Find where the given text appears and provide that cell's center as (X, Y) coordinate. 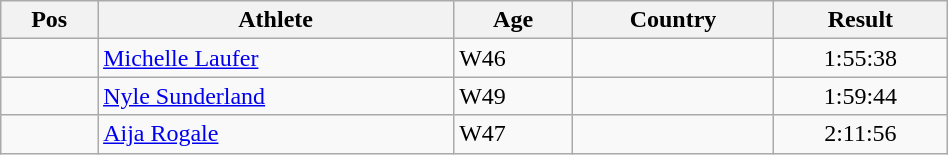
W49 (514, 96)
Result (861, 20)
Michelle Laufer (276, 58)
W46 (514, 58)
1:55:38 (861, 58)
Age (514, 20)
2:11:56 (861, 134)
W47 (514, 134)
Nyle Sunderland (276, 96)
1:59:44 (861, 96)
Athlete (276, 20)
Country (672, 20)
Aija Rogale (276, 134)
Pos (50, 20)
